From the cell containing the given text, extract its center point as [x, y] coordinate. 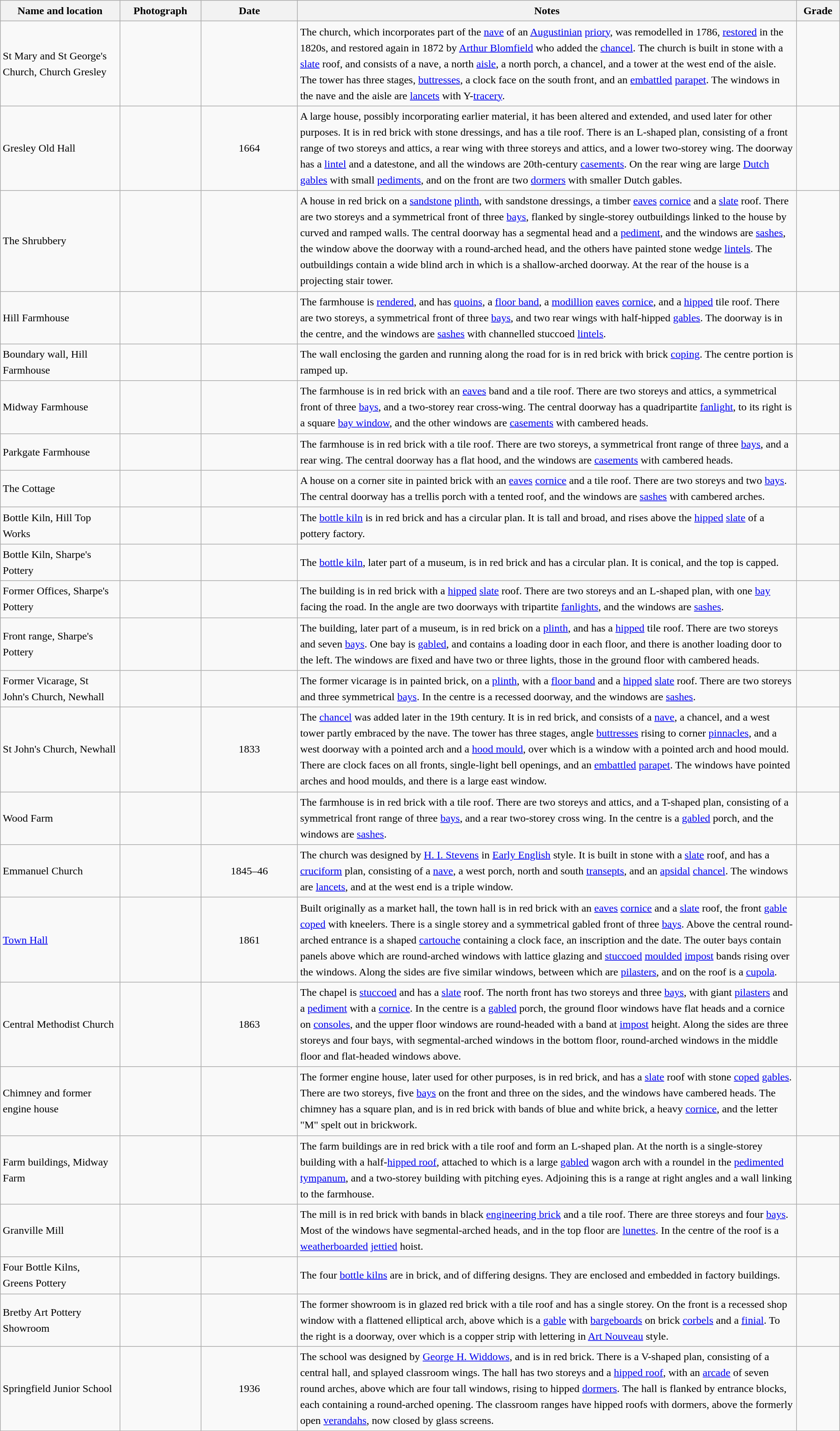
Notes [547, 11]
The bottle kiln is in red brick and has a circular plan. It is tall and broad, and rises above the hipped slate of a pottery factory. [547, 526]
Granville Mill [60, 1230]
Photograph [160, 11]
Gresley Old Hall [60, 148]
Wood Farm [60, 818]
Hill Farmhouse [60, 317]
Grade [818, 11]
The wall enclosing the garden and running along the road for is in red brick with brick coping. The centre portion is ramped up. [547, 363]
Front range, Sharpe's Pottery [60, 644]
1664 [249, 148]
Chimney and former engine house [60, 1101]
St Mary and St George's Church, Church Gresley [60, 64]
Emmanuel Church [60, 871]
The Shrubbery [60, 241]
Town Hall [60, 940]
The bottle kiln, later part of a museum, is in red brick and has a circular plan. It is conical, and the top is capped. [547, 562]
Parkgate Farmhouse [60, 452]
The Cottage [60, 488]
Farm buildings, Midway Farm [60, 1170]
Boundary wall, Hill Farmhouse [60, 363]
Former Vicarage, St John's Church, Newhall [60, 689]
St John's Church, Newhall [60, 750]
The four bottle kilns are in brick, and of differing designs. They are enclosed and embedded in factory buildings. [547, 1275]
Central Methodist Church [60, 1025]
1936 [249, 1389]
Midway Farmhouse [60, 407]
1863 [249, 1025]
Date [249, 11]
Bottle Kiln, Sharpe's Pottery [60, 562]
Springfield Junior School [60, 1389]
1833 [249, 750]
Former Offices, Sharpe's Pottery [60, 599]
Four Bottle Kilns,Greens Pottery [60, 1275]
Name and location [60, 11]
Bretby Art Pottery Showroom [60, 1320]
1861 [249, 940]
1845–46 [249, 871]
Bottle Kiln, Hill Top Works [60, 526]
